Extract the (x, y) coordinate from the center of the cell holding the provided text.  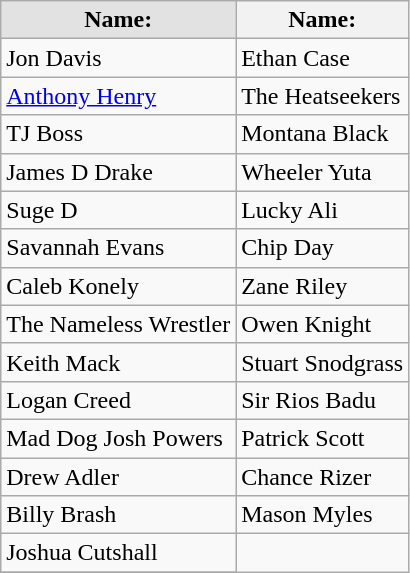
Caleb Konely (118, 286)
Stuart Snodgrass (322, 362)
Jon Davis (118, 58)
Mad Dog Josh Powers (118, 438)
Chance Rizer (322, 477)
Sir Rios Badu (322, 400)
Chip Day (322, 248)
Mason Myles (322, 515)
Lucky Ali (322, 210)
Keith Mack (118, 362)
Ethan Case (322, 58)
James D Drake (118, 172)
Suge D (118, 210)
Anthony Henry (118, 96)
Wheeler Yuta (322, 172)
Logan Creed (118, 400)
Billy Brash (118, 515)
TJ Boss (118, 134)
Owen Knight (322, 324)
Patrick Scott (322, 438)
Zane Riley (322, 286)
The Heatseekers (322, 96)
Montana Black (322, 134)
The Nameless Wrestler (118, 324)
Savannah Evans (118, 248)
Drew Adler (118, 477)
Joshua Cutshall (118, 553)
